Scan for the cell matching the given text and deliver its [x, y] coordinate at center. 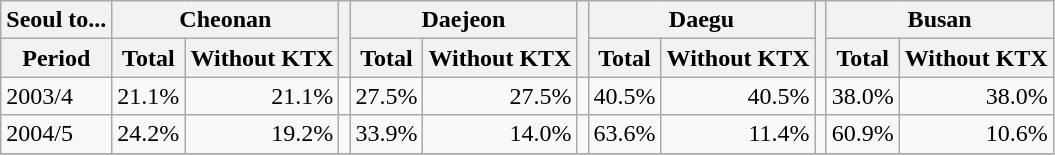
33.9% [386, 134]
Busan [940, 20]
Seoul to... [56, 20]
Cheonan [226, 20]
14.0% [500, 134]
63.6% [624, 134]
2004/5 [56, 134]
10.6% [976, 134]
60.9% [862, 134]
24.2% [148, 134]
2003/4 [56, 96]
11.4% [738, 134]
Period [56, 58]
19.2% [262, 134]
Daegu [702, 20]
Daejeon [464, 20]
